Pinpoint the cell where the given text exists, returning its [x, y] midpoint coordinate. 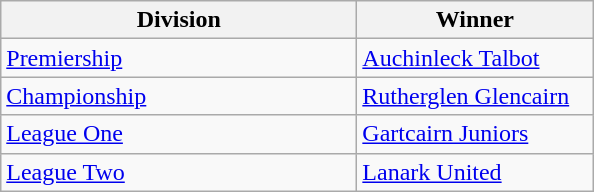
Premiership [179, 58]
Winner [475, 20]
Gartcairn Juniors [475, 134]
Division [179, 20]
Lanark United [475, 172]
League One [179, 134]
Rutherglen Glencairn [475, 96]
Championship [179, 96]
Auchinleck Talbot [475, 58]
League Two [179, 172]
